Provide the (X, Y) coordinate of the cell's center where the given text is located.  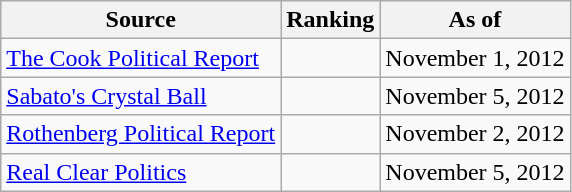
As of (475, 20)
Real Clear Politics (141, 172)
Sabato's Crystal Ball (141, 96)
Rothenberg Political Report (141, 134)
November 1, 2012 (475, 58)
Source (141, 20)
The Cook Political Report (141, 58)
Ranking (330, 20)
November 2, 2012 (475, 134)
